Search for the cell housing the specified text and yield its (x, y) center coordinate. 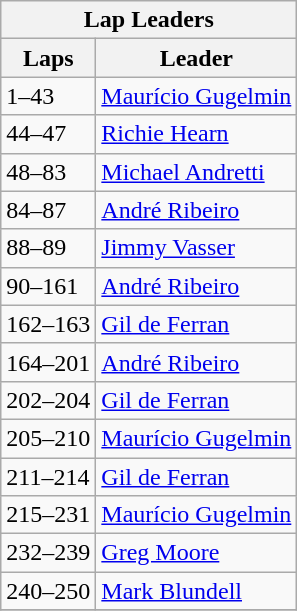
211–214 (48, 477)
Michael Andretti (196, 172)
Jimmy Vasser (196, 248)
88–89 (48, 248)
48–83 (48, 172)
164–201 (48, 362)
162–163 (48, 324)
240–250 (48, 591)
Richie Hearn (196, 134)
205–210 (48, 438)
1–43 (48, 96)
Laps (48, 58)
Leader (196, 58)
215–231 (48, 515)
Lap Leaders (149, 20)
Greg Moore (196, 553)
84–87 (48, 210)
90–161 (48, 286)
44–47 (48, 134)
232–239 (48, 553)
Mark Blundell (196, 591)
202–204 (48, 400)
